Pinpoint the cell where the given text exists, returning its (X, Y) midpoint coordinate. 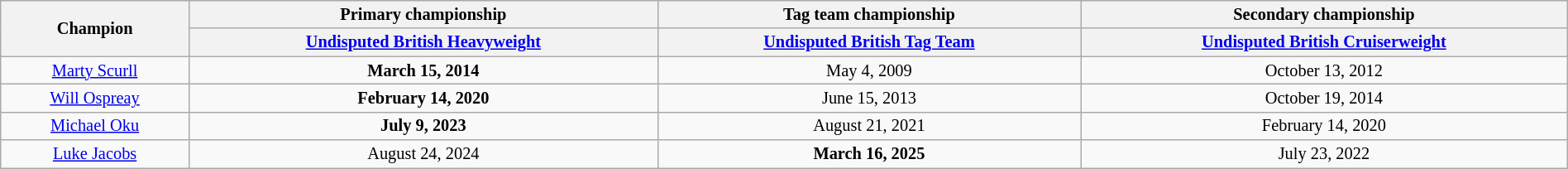
August 24, 2024 (423, 154)
Will Ospreay (95, 98)
October 19, 2014 (1325, 98)
Tag team championship (868, 14)
Undisputed British Tag Team (868, 42)
Luke Jacobs (95, 154)
Undisputed British Cruiserweight (1325, 42)
March 16, 2025 (868, 154)
July 9, 2023 (423, 126)
July 23, 2022 (1325, 154)
October 13, 2012 (1325, 70)
Champion (95, 28)
Primary championship (423, 14)
Undisputed British Heavyweight (423, 42)
Marty Scurll (95, 70)
Michael Oku (95, 126)
August 21, 2021 (868, 126)
March 15, 2014 (423, 70)
May 4, 2009 (868, 70)
June 15, 2013 (868, 98)
Secondary championship (1325, 14)
